Search for the cell housing the specified text and yield its (x, y) center coordinate. 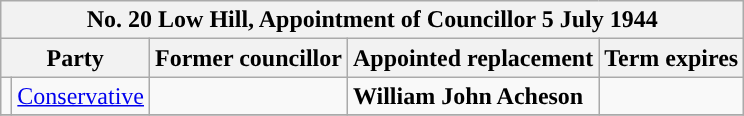
Term expires (672, 58)
Conservative (81, 96)
William John Acheson (472, 96)
No. 20 Low Hill, Appointment of Councillor 5 July 1944 (372, 20)
Appointed replacement (472, 58)
Party (76, 58)
Former councillor (249, 58)
